Scan for the cell matching the given text and deliver its [x, y] coordinate at center. 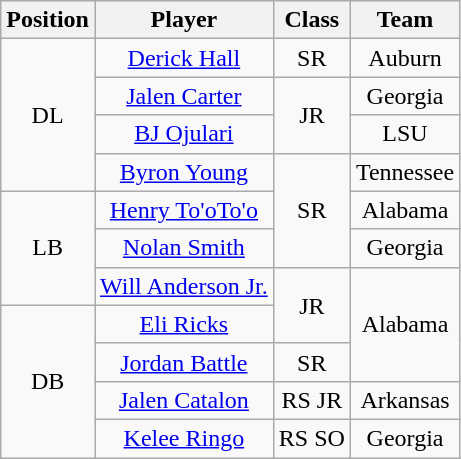
RS JR [312, 400]
Arkansas [404, 400]
Will Anderson Jr. [184, 286]
Kelee Ringo [184, 438]
DL [48, 115]
RS SO [312, 438]
Jordan Battle [184, 362]
Byron Young [184, 172]
Jalen Catalon [184, 400]
Henry To'oTo'o [184, 210]
BJ Ojulari [184, 134]
Class [312, 20]
LB [48, 248]
Auburn [404, 58]
Nolan Smith [184, 248]
Team [404, 20]
Derick Hall [184, 58]
Tennessee [404, 172]
Jalen Carter [184, 96]
Player [184, 20]
LSU [404, 134]
DB [48, 381]
Position [48, 20]
Eli Ricks [184, 324]
